Identify which cell holds the provided text, then report its [X, Y] central coordinate. 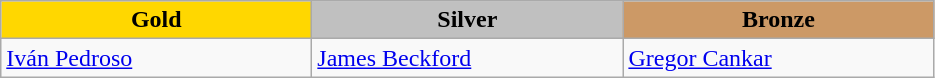
Gregor Cankar [778, 58]
Silver [468, 20]
Iván Pedroso [156, 58]
James Beckford [468, 58]
Gold [156, 20]
Bronze [778, 20]
